Find where the given text appears and provide that cell's center as [X, Y] coordinate. 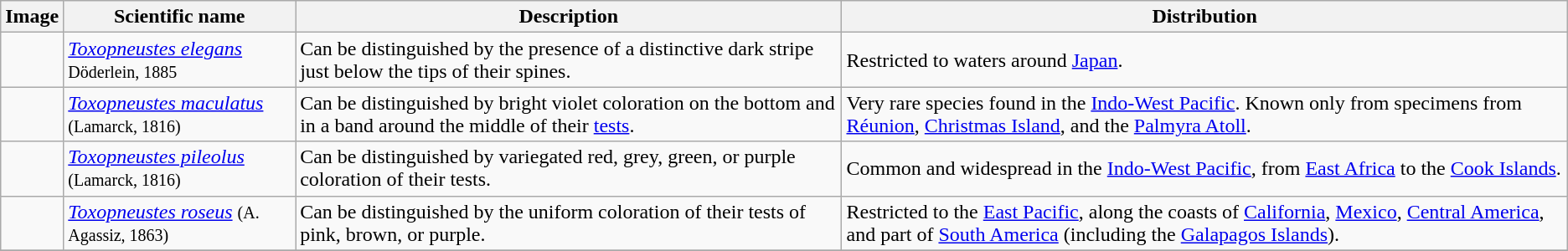
Can be distinguished by bright violet coloration on the bottom and in a band around the middle of their tests. [569, 114]
Image [32, 17]
Toxopneustes pileolus (Lamarck, 1816) [179, 169]
Can be distinguished by variegated red, grey, green, or purple coloration of their tests. [569, 169]
Very rare species found in the Indo-West Pacific. Known only from specimens from Réunion, Christmas Island, and the Palmyra Atoll. [1204, 114]
Distribution [1204, 17]
Toxopneustes roseus (A. Agassiz, 1863) [179, 223]
Can be distinguished by the presence of a distinctive dark stripe just below the tips of their spines. [569, 60]
Common and widespread in the Indo-West Pacific, from East Africa to the Cook Islands. [1204, 169]
Toxopneustes maculatus (Lamarck, 1816) [179, 114]
Can be distinguished by the uniform coloration of their tests of pink, brown, or purple. [569, 223]
Description [569, 17]
Scientific name [179, 17]
Restricted to the East Pacific, along the coasts of California, Mexico, Central America, and part of South America (including the Galapagos Islands). [1204, 223]
Toxopneustes elegans Döderlein, 1885 [179, 60]
Restricted to waters around Japan. [1204, 60]
